Output the (x, y) coordinate of the center of the cell containing the given text.  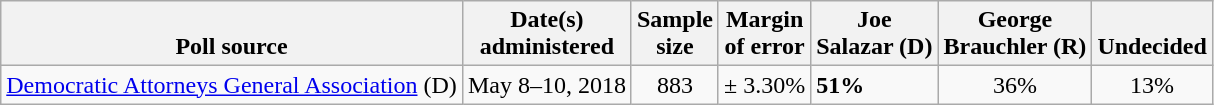
May 8–10, 2018 (546, 85)
51% (874, 85)
± 3.30% (764, 85)
Marginof error (764, 34)
Poll source (232, 34)
Date(s)administered (546, 34)
883 (674, 85)
GeorgeBrauchler (R) (1015, 34)
Democratic Attorneys General Association (D) (232, 85)
JoeSalazar (D) (874, 34)
Samplesize (674, 34)
36% (1015, 85)
Undecided (1152, 34)
13% (1152, 85)
